Provide the [x, y] coordinate of the cell's center where the given text is located.  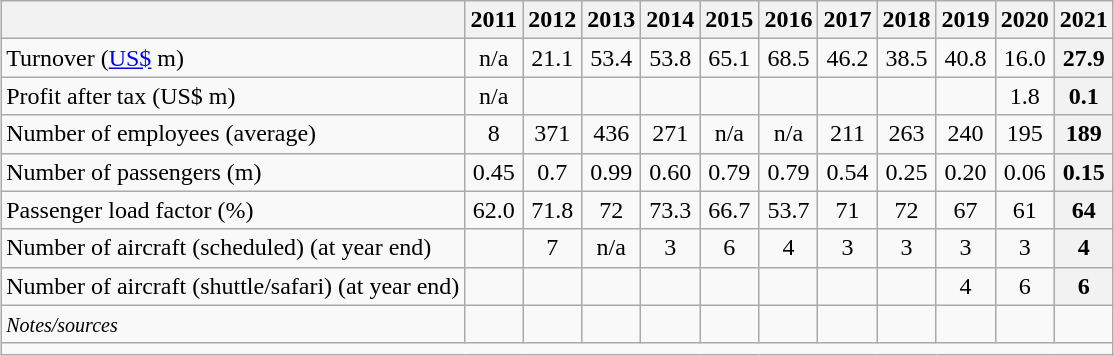
53.4 [612, 58]
65.1 [730, 58]
Number of aircraft (shuttle/safari) (at year end) [233, 286]
371 [552, 134]
0.06 [1024, 172]
0.54 [848, 172]
40.8 [966, 58]
73.3 [670, 210]
0.15 [1084, 172]
62.0 [494, 210]
Turnover (US$ m) [233, 58]
61 [1024, 210]
64 [1084, 210]
8 [494, 134]
Number of aircraft (scheduled) (at year end) [233, 248]
0.1 [1084, 96]
Number of employees (average) [233, 134]
21.1 [552, 58]
68.5 [788, 58]
0.20 [966, 172]
2014 [670, 20]
436 [612, 134]
211 [848, 134]
240 [966, 134]
195 [1024, 134]
0.25 [906, 172]
2013 [612, 20]
2016 [788, 20]
2018 [906, 20]
71.8 [552, 210]
71 [848, 210]
Number of passengers (m) [233, 172]
0.60 [670, 172]
263 [906, 134]
27.9 [1084, 58]
1.8 [1024, 96]
67 [966, 210]
Notes/sources [233, 324]
2019 [966, 20]
0.45 [494, 172]
53.7 [788, 210]
0.7 [552, 172]
2021 [1084, 20]
2011 [494, 20]
189 [1084, 134]
66.7 [730, 210]
Passenger load factor (%) [233, 210]
2012 [552, 20]
16.0 [1024, 58]
53.8 [670, 58]
38.5 [906, 58]
46.2 [848, 58]
271 [670, 134]
Profit after tax (US$ m) [233, 96]
2017 [848, 20]
2020 [1024, 20]
0.99 [612, 172]
7 [552, 248]
2015 [730, 20]
